Pinpoint the cell where the given text exists, returning its [x, y] midpoint coordinate. 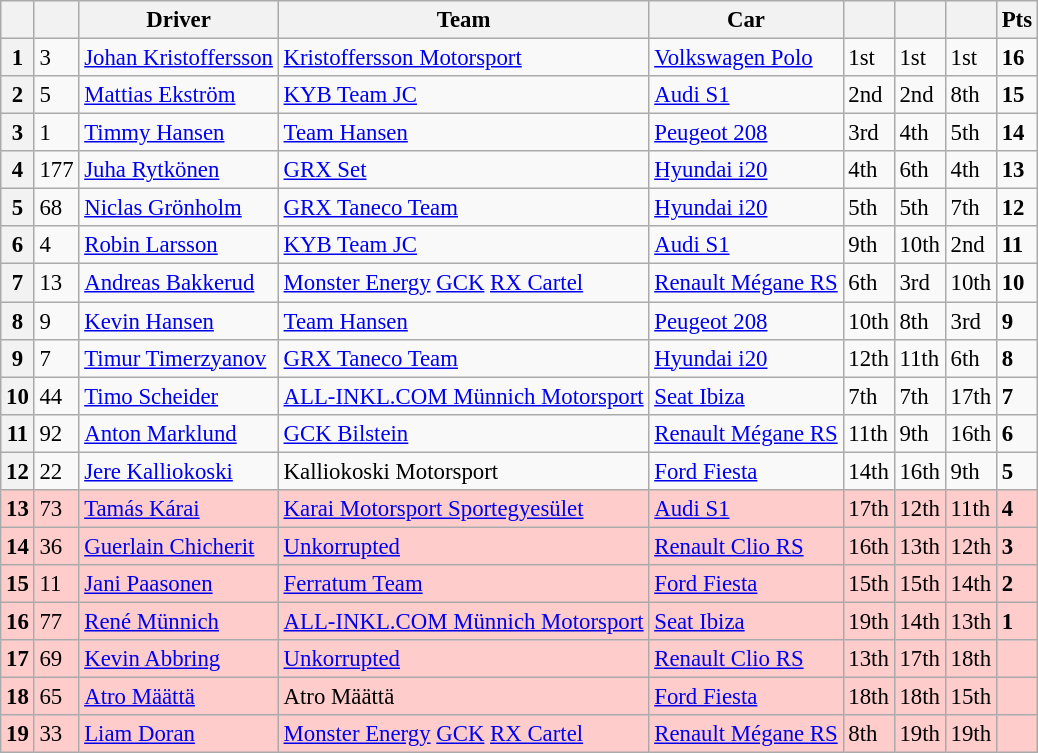
Driver [178, 20]
68 [56, 208]
22 [56, 471]
177 [56, 170]
19 [18, 734]
Andreas Bakkerud [178, 283]
Karai Motorsport Sportegyesület [464, 509]
92 [56, 433]
73 [56, 509]
Tamás Kárai [178, 509]
Team [464, 20]
65 [56, 697]
Kristoffersson Motorsport [464, 58]
Juha Rytkönen [178, 170]
77 [56, 621]
GRX Set [464, 170]
Kevin Hansen [178, 321]
Anton Marklund [178, 433]
Guerlain Chicherit [178, 546]
69 [56, 659]
René Münnich [178, 621]
Niclas Grönholm [178, 208]
44 [56, 396]
Jani Paasonen [178, 584]
Volkswagen Polo [746, 58]
Kalliokoski Motorsport [464, 471]
Timo Scheider [178, 396]
18 [18, 697]
Robin Larsson [178, 245]
Timur Timerzyanov [178, 358]
Timmy Hansen [178, 133]
Mattias Ekström [178, 95]
Kevin Abbring [178, 659]
36 [56, 546]
Johan Kristoffersson [178, 58]
Pts [1016, 20]
33 [56, 734]
GCK Bilstein [464, 433]
Car [746, 20]
Ferratum Team [464, 584]
17 [18, 659]
Jere Kalliokoski [178, 471]
Liam Doran [178, 734]
